Provide the [X, Y] coordinate of the cell's center where the given text is located.  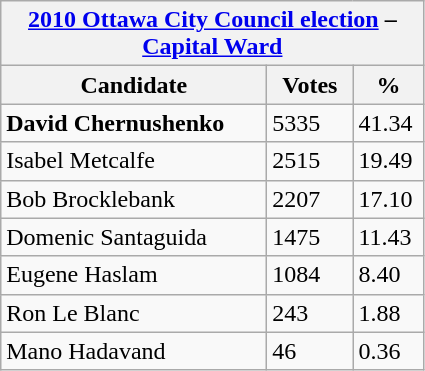
Bob Brocklebank [134, 199]
Eugene Haslam [134, 275]
8.40 [388, 275]
Ron Le Blanc [134, 313]
41.34 [388, 123]
David Chernushenko [134, 123]
17.10 [388, 199]
2515 [310, 161]
2207 [310, 199]
46 [310, 351]
2010 Ottawa City Council election – Capital Ward [212, 34]
Candidate [134, 85]
11.43 [388, 237]
243 [310, 313]
19.49 [388, 161]
1475 [310, 237]
1084 [310, 275]
5335 [310, 123]
% [388, 85]
Mano Hadavand [134, 351]
Isabel Metcalfe [134, 161]
Votes [310, 85]
1.88 [388, 313]
0.36 [388, 351]
Domenic Santaguida [134, 237]
